Detect which cell encompasses the target text, then output its [X, Y] center coordinate. 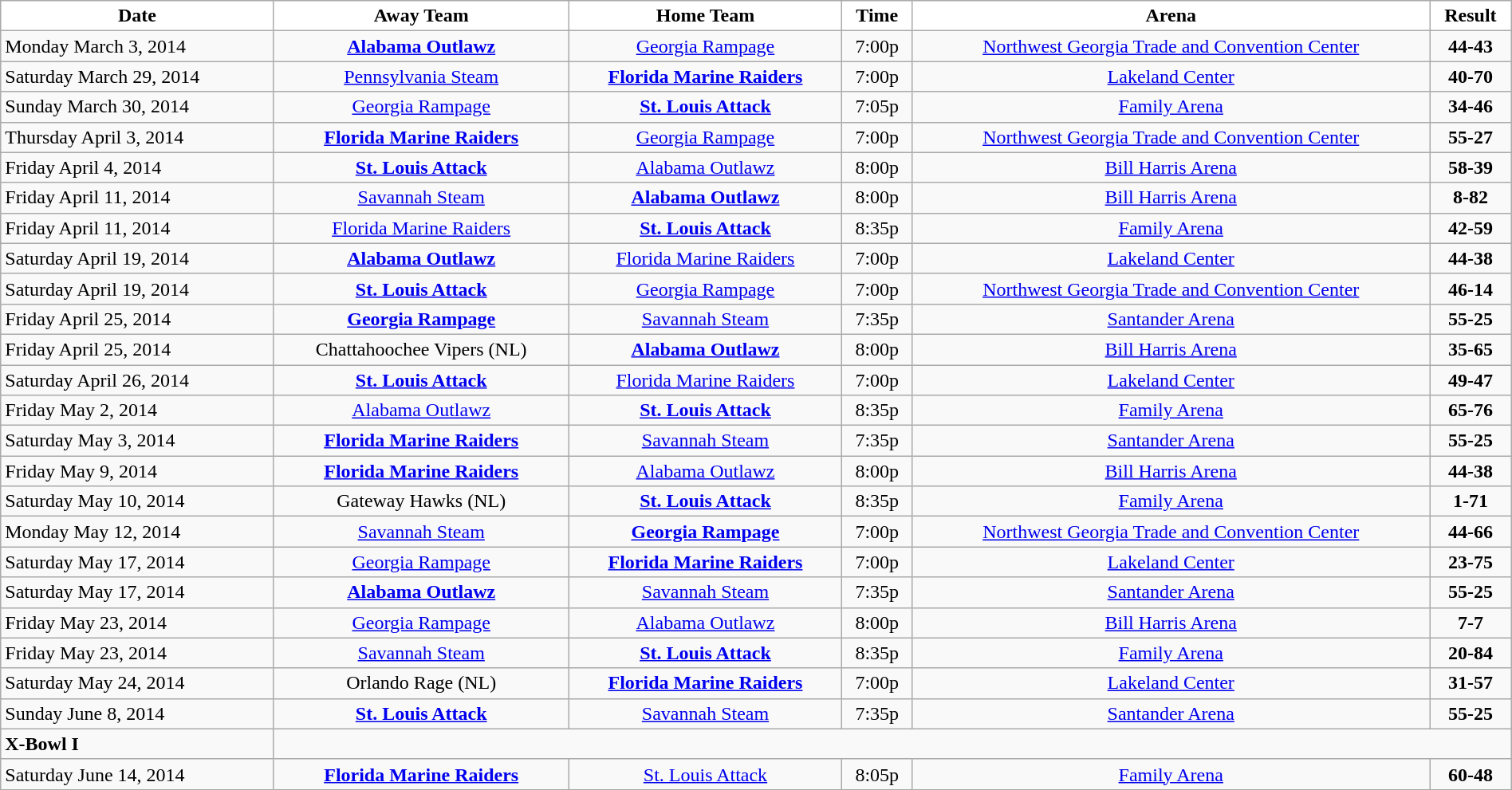
55-27 [1471, 137]
31-57 [1471, 683]
34-46 [1471, 107]
Arena [1171, 16]
Gateway Hawks (NL) [421, 501]
X-Bowl I [137, 744]
40-70 [1471, 77]
Monday May 12, 2014 [137, 532]
20-84 [1471, 653]
Sunday March 30, 2014 [137, 107]
Friday April 4, 2014 [137, 167]
Date [137, 16]
60-48 [1471, 774]
Saturday May 10, 2014 [137, 501]
Thursday April 3, 2014 [137, 137]
Away Team [421, 16]
65-76 [1471, 411]
Result [1471, 16]
Sunday June 8, 2014 [137, 713]
Friday May 9, 2014 [137, 471]
Saturday March 29, 2014 [137, 77]
Friday May 2, 2014 [137, 411]
Monday March 3, 2014 [137, 46]
Saturday May 3, 2014 [137, 441]
44-66 [1471, 532]
Pennsylvania Steam [421, 77]
Time [877, 16]
Orlando Rage (NL) [421, 683]
44-43 [1471, 46]
8:05p [877, 774]
Saturday April 26, 2014 [137, 380]
7:05p [877, 107]
35-65 [1471, 349]
49-47 [1471, 380]
Chattahoochee Vipers (NL) [421, 349]
Saturday May 24, 2014 [137, 683]
42-59 [1471, 228]
46-14 [1471, 289]
8-82 [1471, 198]
1-71 [1471, 501]
Home Team [705, 16]
58-39 [1471, 167]
Saturday June 14, 2014 [137, 774]
23-75 [1471, 562]
7-7 [1471, 623]
